From the cell containing the given text, extract its center point as [x, y] coordinate. 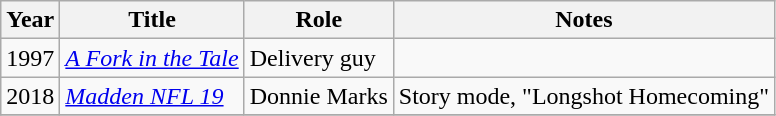
Madden NFL 19 [152, 96]
Role [318, 20]
Title [152, 20]
A Fork in the Tale [152, 58]
Donnie Marks [318, 96]
Story mode, "Longshot Homecoming" [584, 96]
1997 [30, 58]
Delivery guy [318, 58]
2018 [30, 96]
Year [30, 20]
Notes [584, 20]
